For the text-containing cell, return its midpoint in [X, Y] coordinate format. 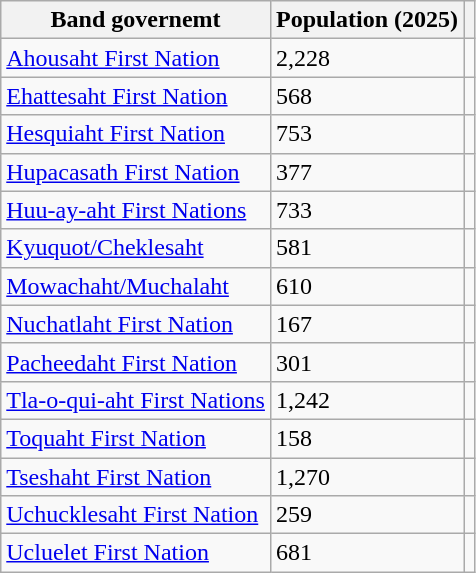
1,270 [366, 477]
Tseshaht First Nation [136, 477]
1,242 [366, 400]
Band governemt [136, 20]
Toquaht First Nation [136, 438]
Nuchatlaht First Nation [136, 324]
Hupacasath First Nation [136, 172]
Hesquiaht First Nation [136, 134]
301 [366, 362]
Huu-ay-aht First Nations [136, 210]
Ehattesaht First Nation [136, 96]
158 [366, 438]
581 [366, 248]
568 [366, 96]
Ahousaht First Nation [136, 58]
259 [366, 515]
Kyuquot/Cheklesaht [136, 248]
167 [366, 324]
Population (2025) [366, 20]
Uchucklesaht First Nation [136, 515]
Tla-o-qui-aht First Nations [136, 400]
2,228 [366, 58]
Mowachaht/Muchalaht [136, 286]
610 [366, 286]
733 [366, 210]
Ucluelet First Nation [136, 553]
753 [366, 134]
377 [366, 172]
681 [366, 553]
Pacheedaht First Nation [136, 362]
